Determine the [X, Y] coordinate at the center of the cell enclosing the given text.  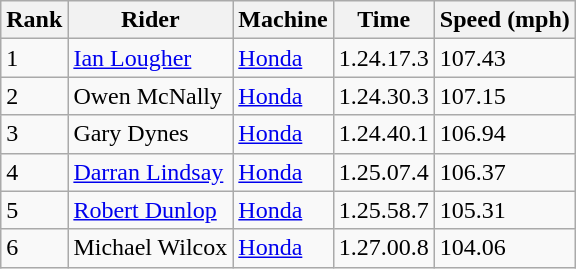
105.31 [504, 210]
Owen McNally [150, 96]
Ian Lougher [150, 58]
Michael Wilcox [150, 248]
4 [34, 172]
1.24.17.3 [384, 58]
6 [34, 248]
107.43 [504, 58]
Robert Dunlop [150, 210]
5 [34, 210]
1.25.07.4 [384, 172]
106.37 [504, 172]
2 [34, 96]
1 [34, 58]
104.06 [504, 248]
1.25.58.7 [384, 210]
107.15 [504, 96]
Rank [34, 20]
1.27.00.8 [384, 248]
Gary Dynes [150, 134]
Time [384, 20]
1.24.30.3 [384, 96]
1.24.40.1 [384, 134]
106.94 [504, 134]
Speed (mph) [504, 20]
Darran Lindsay [150, 172]
3 [34, 134]
Machine [283, 20]
Rider [150, 20]
